Detect which cell encompasses the target text, then output its (x, y) center coordinate. 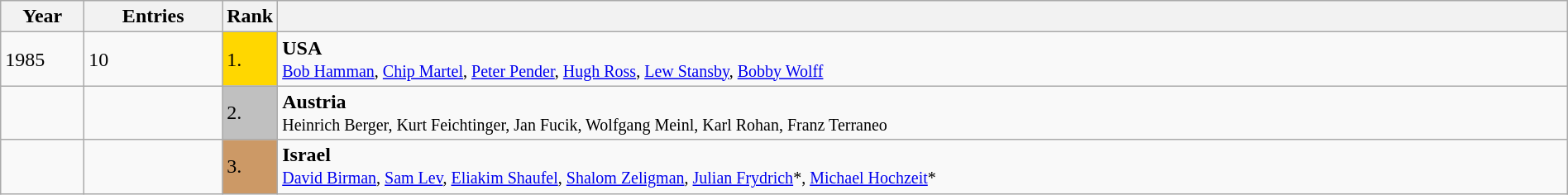
1985 (43, 59)
USABob Hamman, Chip Martel, Peter Pender, Hugh Ross, Lew Stansby, Bobby Wolff (923, 59)
AustriaHeinrich Berger, Kurt Feichtinger, Jan Fucik, Wolfgang Meinl, Karl Rohan, Franz Terraneo (923, 112)
3. (250, 167)
Rank (250, 17)
10 (154, 59)
2. (250, 112)
Year (43, 17)
1. (250, 59)
Entries (154, 17)
IsraelDavid Birman, Sam Lev, Eliakim Shaufel, Shalom Zeligman, Julian Frydrich*, Michael Hochzeit* (923, 167)
